Find where the given text appears and provide that cell's center as (x, y) coordinate. 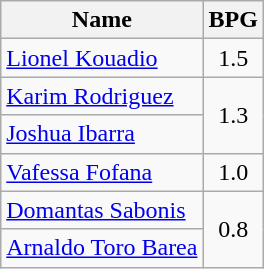
1.3 (233, 115)
Lionel Kouadio (102, 58)
Domantas Sabonis (102, 210)
Arnaldo Toro Barea (102, 248)
Joshua Ibarra (102, 134)
1.0 (233, 172)
BPG (233, 20)
Karim Rodriguez (102, 96)
Vafessa Fofana (102, 172)
Name (102, 20)
0.8 (233, 229)
1.5 (233, 58)
